Output the (X, Y) coordinate of the center of the cell containing the given text.  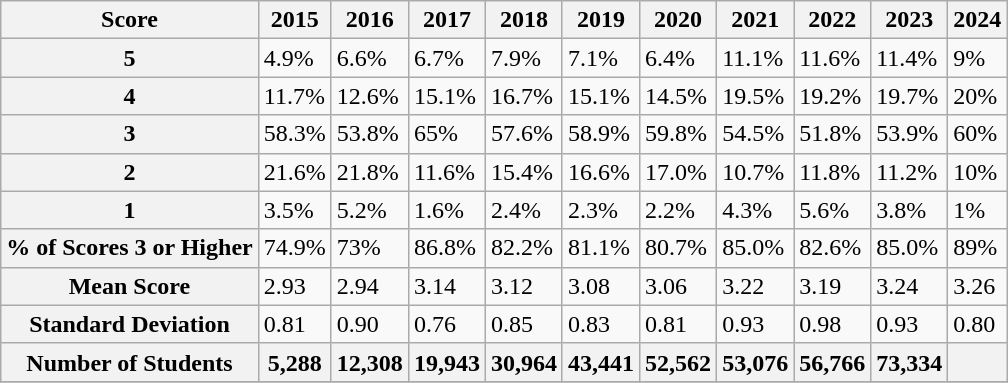
0.85 (524, 324)
74.9% (294, 248)
80.7% (678, 248)
6.7% (446, 58)
3.14 (446, 286)
11.8% (832, 172)
0.80 (978, 324)
2.3% (600, 210)
57.6% (524, 134)
2015 (294, 20)
2024 (978, 20)
2023 (910, 20)
81.1% (600, 248)
58.9% (600, 134)
4.9% (294, 58)
52,562 (678, 362)
53.9% (910, 134)
2018 (524, 20)
2017 (446, 20)
Score (130, 20)
73% (370, 248)
2022 (832, 20)
5.6% (832, 210)
Number of Students (130, 362)
11.1% (756, 58)
89% (978, 248)
16.7% (524, 96)
11.2% (910, 172)
6.6% (370, 58)
11.7% (294, 96)
20% (978, 96)
2 (130, 172)
3.24 (910, 286)
11.4% (910, 58)
2.93 (294, 286)
3.19 (832, 286)
73,334 (910, 362)
1 (130, 210)
3.26 (978, 286)
16.6% (600, 172)
19.7% (910, 96)
3.08 (600, 286)
15.4% (524, 172)
82.2% (524, 248)
10.7% (756, 172)
1% (978, 210)
12.6% (370, 96)
43,441 (600, 362)
0.98 (832, 324)
2016 (370, 20)
Mean Score (130, 286)
53.8% (370, 134)
14.5% (678, 96)
86.8% (446, 248)
56,766 (832, 362)
2019 (600, 20)
5,288 (294, 362)
0.76 (446, 324)
3.8% (910, 210)
3.12 (524, 286)
30,964 (524, 362)
60% (978, 134)
2021 (756, 20)
7.9% (524, 58)
6.4% (678, 58)
0.83 (600, 324)
5 (130, 58)
2.94 (370, 286)
3.22 (756, 286)
9% (978, 58)
54.5% (756, 134)
7.1% (600, 58)
1.6% (446, 210)
21.8% (370, 172)
3 (130, 134)
3.06 (678, 286)
19.5% (756, 96)
65% (446, 134)
10% (978, 172)
5.2% (370, 210)
17.0% (678, 172)
59.8% (678, 134)
3.5% (294, 210)
19,943 (446, 362)
58.3% (294, 134)
53,076 (756, 362)
2020 (678, 20)
Standard Deviation (130, 324)
19.2% (832, 96)
82.6% (832, 248)
2.4% (524, 210)
12,308 (370, 362)
21.6% (294, 172)
% of Scores 3 or Higher (130, 248)
51.8% (832, 134)
2.2% (678, 210)
4 (130, 96)
0.90 (370, 324)
4.3% (756, 210)
